Return (x, y) of the center of cell containing provided text 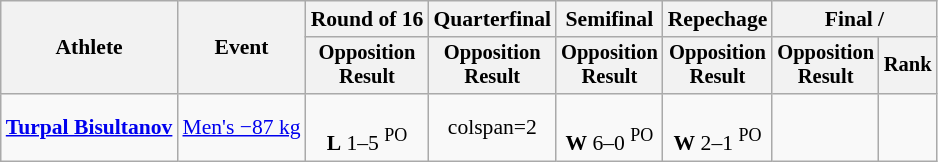
Event (241, 48)
colspan=2 (492, 128)
L 1–5 PO (368, 128)
W 2–1 PO (718, 128)
Men's −87 kg (241, 128)
Athlete (90, 48)
Round of 16 (368, 19)
Quarterfinal (492, 19)
Rank (908, 66)
W 6–0 PO (610, 128)
Repechage (718, 19)
Semifinal (610, 19)
Final / (854, 19)
Turpal Bisultanov (90, 128)
